Return the (X, Y) coordinate for the center point of the cell that contains the specified text.  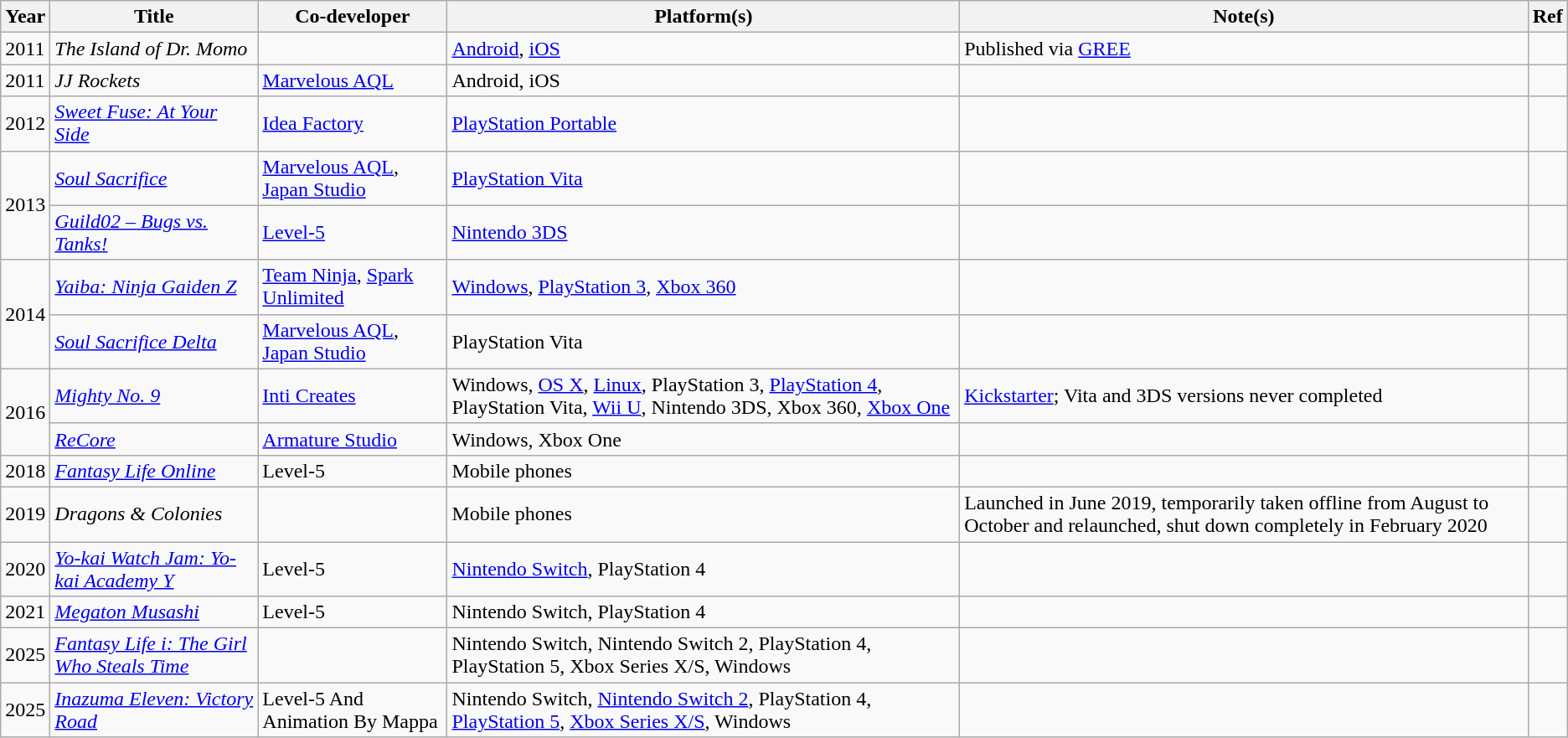
Soul Sacrifice Delta (154, 342)
Note(s) (1245, 17)
Dragons & Colonies (154, 514)
Team Ninja, Spark Unlimited (353, 286)
Idea Factory (353, 124)
Fantasy Life Online (154, 471)
Fantasy Life i: The Girl Who Steals Time (154, 655)
2019 (25, 514)
Sweet Fuse: At Your Side (154, 124)
Level-5 And Animation By Mappa (353, 710)
Mighty No. 9 (154, 395)
PlayStation Portable (704, 124)
Soul Sacrifice (154, 178)
2018 (25, 471)
Ref (1548, 17)
Kickstarter; Vita and 3DS versions never completed (1245, 395)
Yo-kai Watch Jam: Yo-kai Academy Y (154, 568)
JJ Rockets (154, 80)
Co-developer (353, 17)
ReCore (154, 439)
Platform(s) (704, 17)
Armature Studio (353, 439)
Marvelous AQL (353, 80)
Guild02 – Bugs vs. Tanks! (154, 233)
Windows, PlayStation 3, Xbox 360 (704, 286)
Inti Creates (353, 395)
Nintendo 3DS (704, 233)
Megaton Musashi (154, 612)
2016 (25, 412)
Launched in June 2019, temporarily taken offline from August to October and relaunched, shut down completely in February 2020 (1245, 514)
Windows, Xbox One (704, 439)
Inazuma Eleven: Victory Road (154, 710)
2021 (25, 612)
Windows, OS X, Linux, PlayStation 3, PlayStation 4, PlayStation Vita, Wii U, Nintendo 3DS, Xbox 360, Xbox One (704, 395)
2014 (25, 314)
Yaiba: Ninja Gaiden Z (154, 286)
2012 (25, 124)
Title (154, 17)
2020 (25, 568)
Published via GREE (1245, 49)
2013 (25, 205)
The Island of Dr. Momo (154, 49)
Year (25, 17)
